Return the [x, y] coordinate for the center point of the cell that contains the specified text.  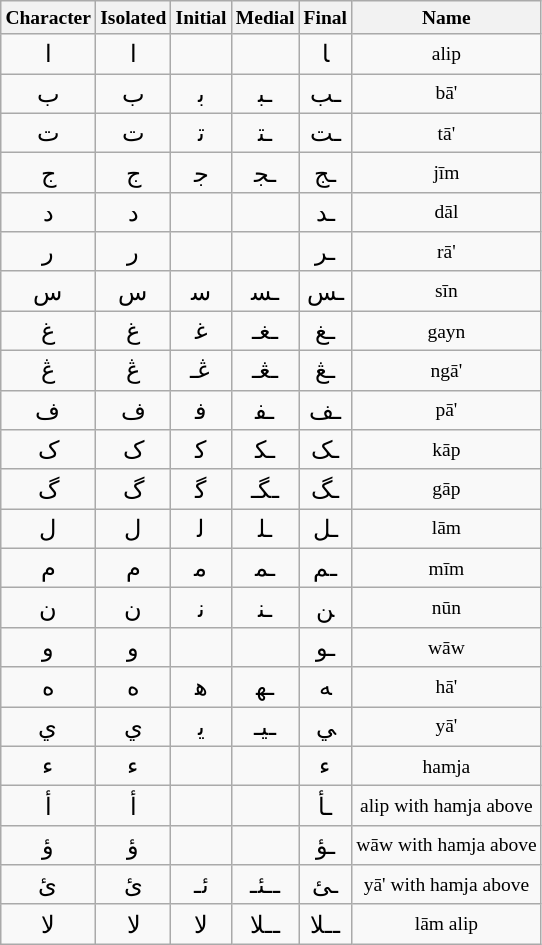
ﻍ [134, 331]
ــئـ [265, 885]
ﻥ [134, 608]
ﻏ [201, 331]
ـﺴ [265, 291]
ﻟ [201, 529]
س [48, 291]
pā' [447, 410]
Character [48, 18]
ـﻔ [265, 410]
wāw [447, 647]
gāp [447, 489]
ـﮕـ [265, 489]
ـر [326, 252]
sīn [447, 291]
ـﺆ [326, 845]
ﺍ [134, 54]
ﻡ [134, 568]
tā' [447, 133]
م [48, 568]
ـﻞ [326, 529]
ـﻐـ [265, 331]
ﻦ [326, 608]
ـﺞ [326, 173]
ﻓ [201, 410]
ﻣ [201, 568]
ـﻴـ [265, 727]
ﺏ [134, 94]
ـﮓ [326, 489]
ـئ [326, 885]
ـﻎ [326, 331]
kāp [447, 450]
ـو [326, 647]
ي [48, 727]
ا [48, 54]
ـﺘ [265, 133]
rā' [447, 252]
ﺕ [134, 133]
Name [447, 18]
Isolated [134, 18]
ﻧ [201, 608]
ـﺖ [326, 133]
Medial [265, 18]
ﻫ [201, 687]
ﻱ [134, 727]
ـﻨ [265, 608]
ج [48, 173]
mīm [447, 568]
ـﺐ [326, 94]
ـﺲ [326, 291]
lām alip [447, 924]
ـﻬ [265, 687]
gayn [447, 331]
ـﻤ [265, 568]
ڠـ [201, 371]
ﻳ [201, 727]
ﮔ [201, 489]
Final [326, 18]
ن [48, 608]
ﻩ [134, 687]
alip with hamja above [447, 806]
wāw with hamja above [447, 845]
ـد [326, 212]
lām [447, 529]
Initial [201, 18]
ﺟ [201, 173]
ـڠـ [265, 371]
ـک [326, 450]
ر [48, 252]
ﻪ [326, 687]
ﻭ [134, 647]
hā' [447, 687]
nūn [447, 608]
ﺝ [134, 173]
ﻛ [201, 450]
ngā' [447, 371]
ئـ [201, 885]
ه [48, 687]
ﺎ [326, 54]
غ [48, 331]
ـﺒ [265, 94]
ﺑ [201, 94]
dāl [447, 212]
و [48, 647]
ﻑ [134, 410]
ﺗ [201, 133]
ﺱ [134, 291]
ف [48, 410]
alip [447, 54]
ـﻠ [265, 529]
ﻝ [134, 529]
ﻲ [326, 727]
ـﻒ [326, 410]
hamja [447, 766]
ـڠ [326, 371]
bā' [447, 94]
yā' [447, 727]
ت [48, 133]
yā' with hamja above [447, 885]
ب [48, 94]
ـﻜ [265, 450]
jīm [447, 173]
ل [48, 529]
ـأ [326, 806]
ـﻢ [326, 568]
ﺳ [201, 291]
ﺭ [134, 252]
ـﺠ [265, 173]
